Search for the cell housing the specified text and yield its (X, Y) center coordinate. 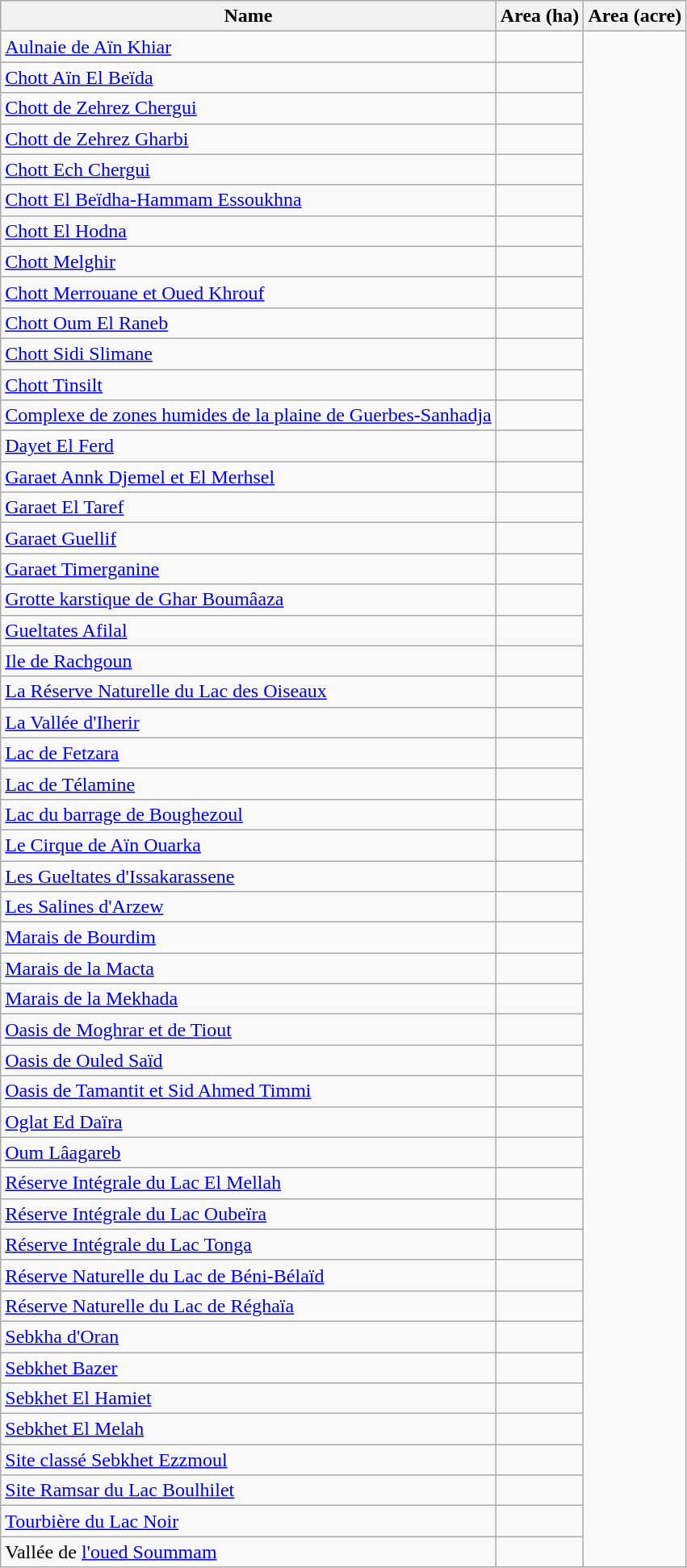
Lac de Télamine (249, 784)
Site Ramsar du Lac Boulhilet (249, 1491)
Réserve Naturelle du Lac de Béni-Bélaïd (249, 1275)
Oasis de Moghrar et de Tiout (249, 1030)
Les Gueltates d'Issakarassene (249, 876)
Chott Melghir (249, 261)
Tourbière du Lac Noir (249, 1521)
Lac de Fetzara (249, 753)
Grotte karstique de Ghar Boumâaza (249, 600)
Réserve Intégrale du Lac Oubeïra (249, 1214)
Site classé Sebkhet Ezzmoul (249, 1460)
Lac du barrage de Boughezoul (249, 814)
Aulnaie de Aïn Khiar (249, 47)
Oum Lâagareb (249, 1152)
Chott Aïn El Beïda (249, 77)
Garaet El Taref (249, 508)
Garaet Guellif (249, 538)
Area (ha) (539, 16)
Chott de Zehrez Chergui (249, 108)
Chott Merrouane et Oued Khrouf (249, 292)
Garaet Annk Djemel et El Merhsel (249, 477)
Marais de la Mekhada (249, 999)
Oglat Ed Daïra (249, 1122)
Chott Sidi Slimane (249, 353)
Marais de la Macta (249, 968)
Garaet Timerganine (249, 569)
Réserve Intégrale du Lac El Mellah (249, 1183)
Chott Oum El Raneb (249, 323)
Chott El Beïdha-Hammam Essoukhna (249, 200)
Réserve Intégrale du Lac Tonga (249, 1244)
Oasis de Ouled Saïd (249, 1060)
Réserve Naturelle du Lac de Réghaïa (249, 1306)
Ile de Rachgoun (249, 661)
Le Cirque de Aïn Ouarka (249, 845)
Area (acre) (635, 16)
Sebkhet El Melah (249, 1429)
Dayet El Ferd (249, 446)
Les Salines d'Arzew (249, 907)
Sebkhet Bazer (249, 1368)
Marais de Bourdim (249, 938)
Vallée de l'oued Soummam (249, 1552)
Gueltates Afilal (249, 630)
Chott de Zehrez Gharbi (249, 139)
Chott El Hodna (249, 231)
Chott Tinsilt (249, 385)
Sebkha d'Oran (249, 1336)
Name (249, 16)
Sebkhet El Hamiet (249, 1399)
Chott Ech Chergui (249, 169)
Complexe de zones humides de la plaine de Guerbes-Sanhadja (249, 416)
La Réserve Naturelle du Lac des Oiseaux (249, 692)
La Vallée d'Iherir (249, 722)
Oasis de Tamantit et Sid Ahmed Timmi (249, 1091)
